For the text-containing cell, return its midpoint in (x, y) coordinate format. 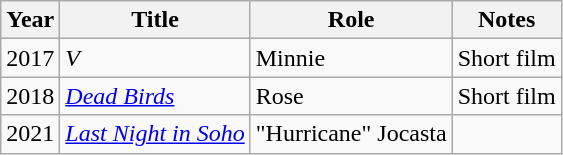
Rose (351, 96)
V (155, 58)
2021 (30, 134)
Role (351, 20)
Last Night in Soho (155, 134)
Notes (506, 20)
Minnie (351, 58)
2017 (30, 58)
Title (155, 20)
"Hurricane" Jocasta (351, 134)
Year (30, 20)
Dead Birds (155, 96)
2018 (30, 96)
